Scan for the cell matching the given text and deliver its [X, Y] coordinate at center. 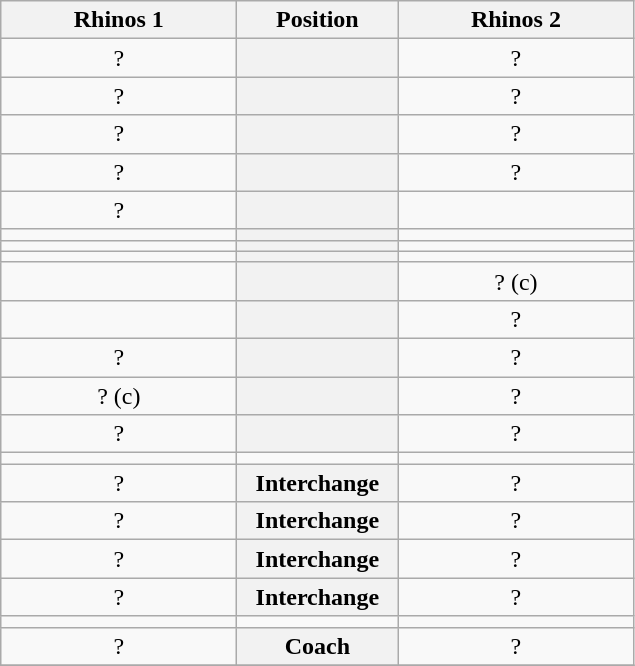
Position [318, 20]
Coach [318, 646]
Rhinos 1 [119, 20]
Rhinos 2 [516, 20]
